Determine the [X, Y] coordinate at the center of the cell enclosing the given text.  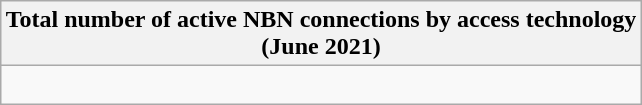
Total number of active NBN connections by access technology(June 2021) [321, 34]
